Scan for the cell matching the given text and deliver its [X, Y] coordinate at center. 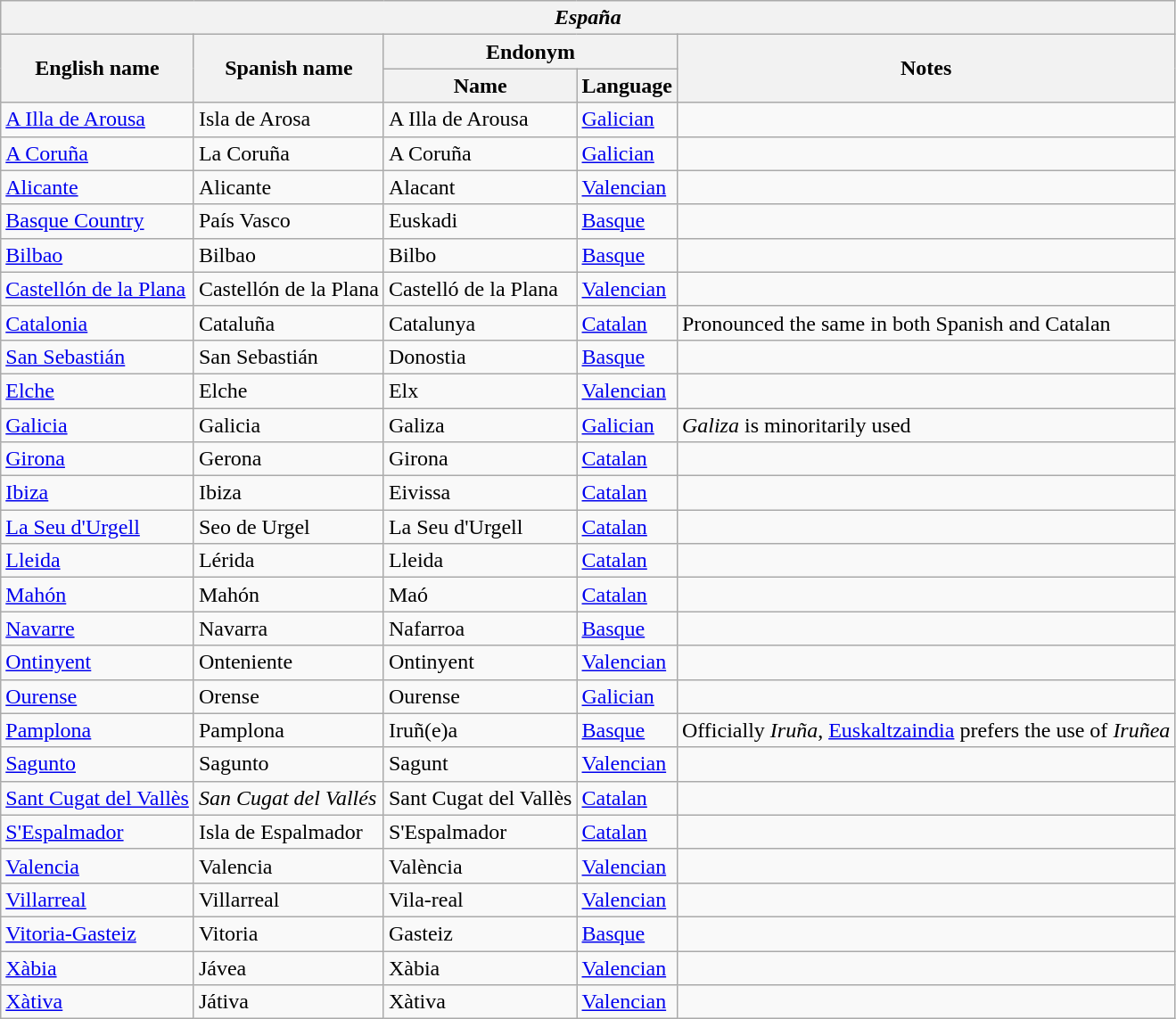
España [588, 18]
Castelló de la Plana [480, 289]
Iruñ(e)a [480, 730]
Donostia [480, 357]
Isla de Arosa [289, 119]
Name [480, 86]
Alacant [480, 187]
Eivissa [480, 493]
Játiva [289, 1002]
Officially Iruña, Euskaltzaindia prefers the use of Iruñea [925, 730]
Catalunya [480, 323]
Maó [480, 595]
Catalonia [98, 323]
Elx [480, 390]
Notes [925, 69]
Spanish name [289, 69]
San Cugat del Vallés [289, 798]
Bilbo [480, 255]
València [480, 866]
La Coruña [289, 153]
English name [98, 69]
País Vasco [289, 221]
Pronounced the same in both Spanish and Catalan [925, 323]
Sagunt [480, 764]
Galiza is minoritarily used [925, 425]
Isla de Espalmador [289, 832]
Cataluña [289, 323]
Nafarroa [480, 629]
Vitoria [289, 933]
Orense [289, 696]
Gasteiz [480, 933]
Navarre [98, 629]
Navarra [289, 629]
Vila-real [480, 900]
Gerona [289, 459]
Seo de Urgel [289, 527]
Jávea [289, 967]
Basque Country [98, 221]
Vitoria-Gasteiz [98, 933]
Endonym [530, 52]
Onteniente [289, 662]
Euskadi [480, 221]
Galiza [480, 425]
Language [627, 86]
Lérida [289, 561]
